Return the (x, y) coordinate for the center point of the cell that contains the specified text.  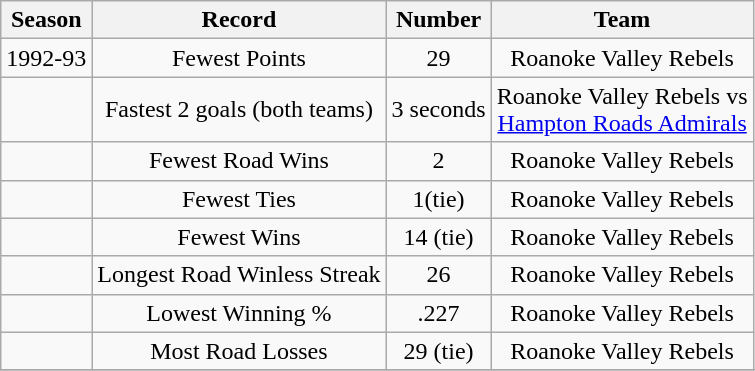
Fastest 2 goals (both teams) (239, 110)
Fewest Ties (239, 199)
2 (438, 161)
14 (tie) (438, 237)
Fewest Road Wins (239, 161)
3 seconds (438, 110)
Team (622, 20)
29 (tie) (438, 351)
Season (46, 20)
Fewest Wins (239, 237)
Longest Road Winless Streak (239, 275)
Roanoke Valley Rebels vsHampton Roads Admirals (622, 110)
29 (438, 58)
Lowest Winning % (239, 313)
Fewest Points (239, 58)
1992-93 (46, 58)
Number (438, 20)
1(tie) (438, 199)
Most Road Losses (239, 351)
.227 (438, 313)
26 (438, 275)
Record (239, 20)
